Search for the cell housing the specified text and yield its (x, y) center coordinate. 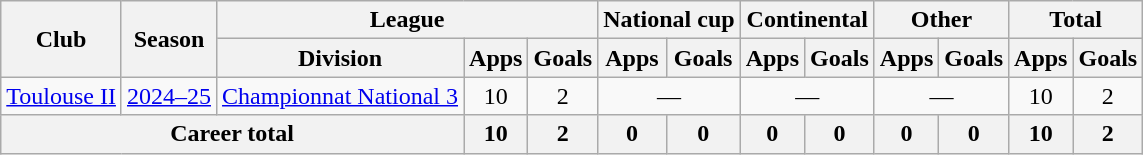
Championnat National 3 (340, 96)
Toulouse II (62, 96)
2024–25 (168, 96)
Season (168, 39)
Total (1076, 20)
Division (340, 58)
Continental (807, 20)
Other (941, 20)
National cup (669, 20)
Career total (232, 134)
League (408, 20)
Club (62, 39)
